Locate the cell with the specified text and output its (x, y) center coordinate. 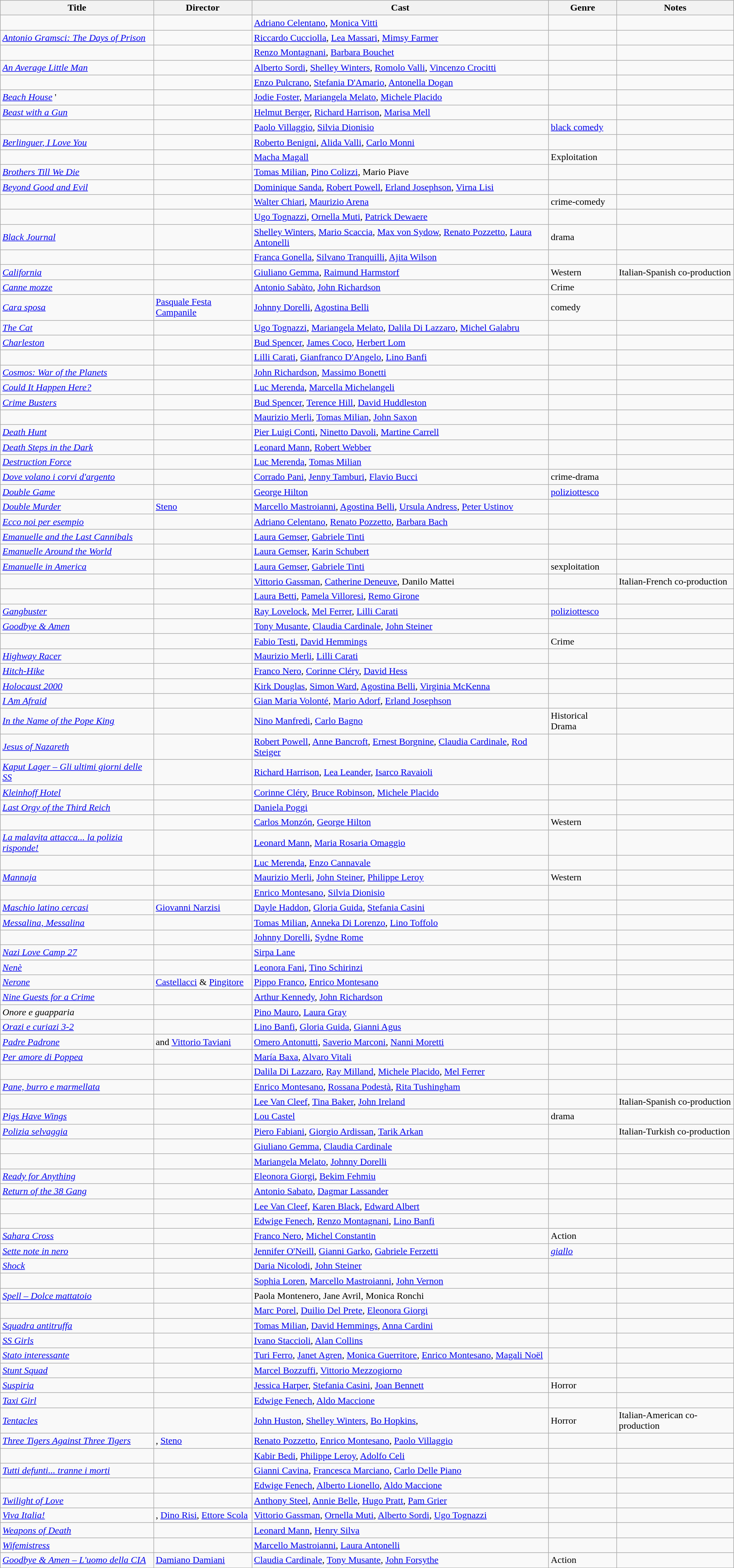
La malavita attacca... la polizia risponde! (77, 843)
Nine Guests for a Crime (77, 997)
Goodbye & Amen (77, 626)
Maurizio Merli, Tomas Milian, John Saxon (400, 417)
comedy (583, 308)
Stato interessante (77, 1355)
Ready for Anything (77, 1176)
Antonio Sabato, Dagmar Lassander (400, 1191)
Luc Merenda, Marcella Michelangeli (400, 387)
Bud Spencer, James Coco, Herbert Lom (400, 342)
Director (203, 8)
Robert Powell, Anne Bancroft, Ernest Borgnine, Claudia Cardinale, Rod Steiger (400, 747)
Leonard Mann, Robert Webber (400, 447)
Enrico Montesano, Rossana Podestà, Rita Tushingham (400, 1087)
Twilight of Love (77, 1501)
Giuliano Gemma, Raimund Harmstorf (400, 272)
Antonio Sabàto, John Richardson (400, 287)
Johnny Dorelli, Sydne Rome (400, 937)
sexploitation (583, 566)
Pippo Franco, Enrico Montesano (400, 982)
Kirk Douglas, Simon Ward, Agostina Belli, Virginia McKenna (400, 686)
Beast with a Gun (77, 112)
Lee Van Cleef, Karen Black, Edward Albert (400, 1206)
Enzo Pulcrano, Stefania D'Amario, Antonella Dogan (400, 82)
giallo (583, 1251)
Jodie Foster, Mariangela Melato, Michele Placido (400, 97)
Italian-French co-production (675, 581)
Could It Happen Here? (77, 387)
Dalila Di Lazzaro, Ray Milland, Michele Placido, Mel Ferrer (400, 1072)
Jennifer O'Neill, Gianni Garko, Gabriele Ferzetti (400, 1251)
Pino Mauro, Laura Gray (400, 1012)
Cosmos: War of the Planets (77, 372)
Giovanni Narzisi (203, 907)
black comedy (583, 127)
Sette note in nero (77, 1251)
Gianni Cavina, Francesca Marciano, Carlo Delle Piano (400, 1471)
Paola Montenero, Jane Avril, Monica Ronchi (400, 1296)
John Huston, Shelley Winters, Bo Hopkins, (400, 1420)
Johnny Dorelli, Agostina Belli (400, 308)
Shock (77, 1266)
Taxi Girl (77, 1400)
Maurizio Merli, John Steiner, Philippe Leroy (400, 878)
Ivano Staccioli, Alan Collins (400, 1340)
Marcel Bozzuffi, Vittorio Mezzogiorno (400, 1370)
Richard Harrison, Lea Leander, Isarco Ravaioli (400, 772)
María Baxa, Alvaro Vitali (400, 1057)
Tomas Milian, Pino Colizzi, Mario Piave (400, 172)
Nino Manfredi, Carlo Bagno (400, 721)
Adriano Celentano, Renato Pozzetto, Barbara Bach (400, 522)
Claudia Cardinale, Tony Musante, John Forsythe (400, 1560)
Weapons of Death (77, 1530)
Riccardo Cucciolla, Lea Massari, Mimsy Farmer (400, 38)
Three Tigers Against Three Tigers (77, 1441)
Pasquale Festa Campanile (203, 308)
Marcello Mastroianni, Agostina Belli, Ursula Andress, Peter Ustinov (400, 507)
Vittorio Gassman, Ornella Muti, Alberto Sordi, Ugo Tognazzi (400, 1515)
Spell – Dolce mattatoio (77, 1296)
Sophia Loren, Marcello Mastroianni, John Vernon (400, 1281)
Nerone (77, 982)
SS Girls (77, 1340)
Italian-American co-production (675, 1420)
Luc Merenda, Tomas Milian (400, 462)
Genre (583, 8)
Tomas Milian, David Hemmings, Anna Cardini (400, 1326)
Omero Antonutti, Saverio Marconi, Nanni Moretti (400, 1042)
Squadra antitruffa (77, 1326)
Notes (675, 8)
Title (77, 8)
Dove volano i corvi d'argento (77, 477)
Lee Van Cleef, Tina Baker, John Ireland (400, 1102)
Lou Castel (400, 1116)
Viva Italia! (77, 1515)
Renato Pozzetto, Enrico Montesano, Paolo Villaggio (400, 1441)
Kabir Bedi, Philippe Leroy, Adolfo Celi (400, 1456)
Holocaust 2000 (77, 686)
Exploitation (583, 157)
Roberto Benigni, Alida Valli, Carlo Monni (400, 142)
Emanuelle Around the World (77, 552)
Dayle Haddon, Gloria Guida, Stefania Casini (400, 907)
crime-comedy (583, 202)
Onore e guapparia (77, 1012)
Leonard Mann, Maria Rosaria Omaggio (400, 843)
In the Name of the Pope King (77, 721)
Giuliano Gemma, Claudia Cardinale (400, 1146)
Beach House ' (77, 97)
Leonora Fani, Tino Schirinzi (400, 967)
Polizia selvaggia (77, 1131)
Adriano Celentano, Monica Vitti (400, 23)
Daria Nicolodi, John Steiner (400, 1266)
Tomas Milian, Anneka Di Lorenzo, Lino Toffolo (400, 922)
Cast (400, 8)
Return of the 38 Gang (77, 1191)
The Cat (77, 328)
Crime Busters (77, 402)
Lilli Carati, Gianfranco D'Angelo, Lino Banfi (400, 357)
Eleonora Giorgi, Bekim Fehmiu (400, 1176)
Renzo Montagnani, Barbara Bouchet (400, 53)
, Dino Risi, Ettore Scola (203, 1515)
Death Hunt (77, 432)
Last Orgy of the Third Reich (77, 807)
An Average Little Man (77, 67)
Destruction Force (77, 462)
Emanuelle in America (77, 566)
Castellacci & Pingitore (203, 982)
Pigs Have Wings (77, 1116)
Tutti defunti... tranne i morti (77, 1471)
Gangbuster (77, 611)
I Am Afraid (77, 701)
Nenè (77, 967)
Sahara Cross (77, 1236)
Laura Betti, Pamela Villoresi, Remo Girone (400, 596)
Beyond Good and Evil (77, 187)
Anthony Steel, Annie Belle, Hugo Pratt, Pam Grier (400, 1501)
Dominique Sanda, Robert Powell, Erland Josephson, Virna Lisi (400, 187)
Paolo Villaggio, Silvia Dionisio (400, 127)
Black Journal (77, 237)
Gian Maria Volonté, Mario Adorf, Erland Josephson (400, 701)
Highway Racer (77, 656)
Death Steps in the Dark (77, 447)
Steno (203, 507)
Carlos Monzón, George Hilton (400, 822)
George Hilton (400, 492)
Franco Nero, Corinne Cléry, David Hess (400, 671)
Kaput Lager – Gli ultimi giorni delle SS (77, 772)
Franco Nero, Michel Constantin (400, 1236)
Vittorio Gassman, Catherine Deneuve, Danilo Mattei (400, 581)
Tentacles (77, 1420)
Helmut Berger, Richard Harrison, Marisa Mell (400, 112)
Double Murder (77, 507)
Fabio Testi, David Hemmings (400, 641)
and Vittorio Taviani (203, 1042)
Shelley Winters, Mario Scaccia, Max von Sydow, Renato Pozzetto, Laura Antonelli (400, 237)
Piero Fabiani, Giorgio Ardissan, Tarik Arkan (400, 1131)
Cara sposa (77, 308)
Daniela Poggi (400, 807)
Macha Magall (400, 157)
Corrado Pani, Jenny Tamburi, Flavio Bucci (400, 477)
Pane, burro e marmellata (77, 1087)
Edwige Fenech, Alberto Lionello, Aldo Maccione (400, 1486)
Wifemistress (77, 1545)
Kleinhoff Hotel (77, 792)
Alberto Sordi, Shelley Winters, Romolo Valli, Vincenzo Crocitti (400, 67)
Padre Padrone (77, 1042)
Luc Merenda, Enzo Cannavale (400, 863)
, Steno (203, 1441)
Orazi e curiazi 3-2 (77, 1027)
crime-drama (583, 477)
Edwige Fenech, Aldo Maccione (400, 1400)
Nazi Love Camp 27 (77, 952)
Brothers Till We Die (77, 172)
Ugo Tognazzi, Mariangela Melato, Dalila Di Lazzaro, Michel Galabru (400, 328)
Leonard Mann, Henry Silva (400, 1530)
Jesus of Nazareth (77, 747)
Canne mozze (77, 287)
Maschio latino cercasi (77, 907)
Ugo Tognazzi, Ornella Muti, Patrick Dewaere (400, 217)
Mannaja (77, 878)
Damiano Damiani (203, 1560)
Franca Gonella, Silvano Tranquilli, Ajita Wilson (400, 257)
Jessica Harper, Stefania Casini, Joan Bennett (400, 1385)
Walter Chiari, Maurizio Arena (400, 202)
Arthur Kennedy, John Richardson (400, 997)
Ecco noi per esempio (77, 522)
Laura Gemser, Karin Schubert (400, 552)
Italian-Turkish co-production (675, 1131)
Turi Ferro, Janet Agren, Monica Guerritore, Enrico Montesano, Magali Noël (400, 1355)
Lino Banfi, Gloria Guida, Gianni Agus (400, 1027)
Charleston (77, 342)
Historical Drama (583, 721)
Goodbye & Amen – L'uomo della CIA (77, 1560)
Marc Porel, Duilio Del Prete, Eleonora Giorgi (400, 1311)
Hitch-Hike (77, 671)
Enrico Montesano, Silvia Dionisio (400, 892)
Stunt Squad (77, 1370)
Mariangela Melato, Johnny Dorelli (400, 1161)
Antonio Gramsci: The Days of Prison (77, 38)
Marcello Mastroianni, Laura Antonelli (400, 1545)
Double Game (77, 492)
Corinne Cléry, Bruce Robinson, Michele Placido (400, 792)
Bud Spencer, Terence Hill, David Huddleston (400, 402)
Emanuelle and the Last Cannibals (77, 537)
Berlinguer, I Love You (77, 142)
Per amore di Poppea (77, 1057)
Tony Musante, Claudia Cardinale, John Steiner (400, 626)
Maurizio Merli, Lilli Carati (400, 656)
Pier Luigi Conti, Ninetto Davoli, Martine Carrell (400, 432)
Ray Lovelock, Mel Ferrer, Lilli Carati (400, 611)
California (77, 272)
Messalina, Messalina (77, 922)
John Richardson, Massimo Bonetti (400, 372)
Edwige Fenech, Renzo Montagnani, Lino Banfi (400, 1221)
Sirpa Lane (400, 952)
Suspiria (77, 1385)
